For the text-containing cell, return its midpoint in [x, y] coordinate format. 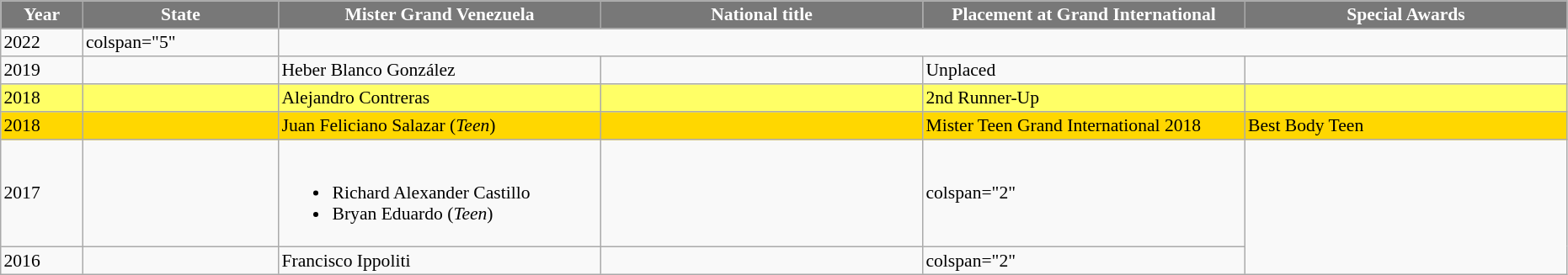
Alejandro Contreras [440, 98]
Francisco Ippoliti [440, 261]
Heber Blanco González [440, 71]
Mister Teen Grand International 2018 [1084, 126]
Richard Alexander CastilloBryan Eduardo (Teen) [440, 193]
Best Body Teen [1405, 126]
State [180, 15]
2016 [42, 261]
Mister Grand Venezuela [440, 15]
colspan="5" [180, 42]
Placement at Grand International [1084, 15]
2017 [42, 193]
Juan Feliciano Salazar (Teen) [440, 126]
National title [761, 15]
2019 [42, 71]
Special Awards [1405, 15]
2022 [42, 42]
2nd Runner-Up [1084, 98]
Year [42, 15]
Unplaced [1084, 71]
